Detect which cell encompasses the target text, then output its [x, y] center coordinate. 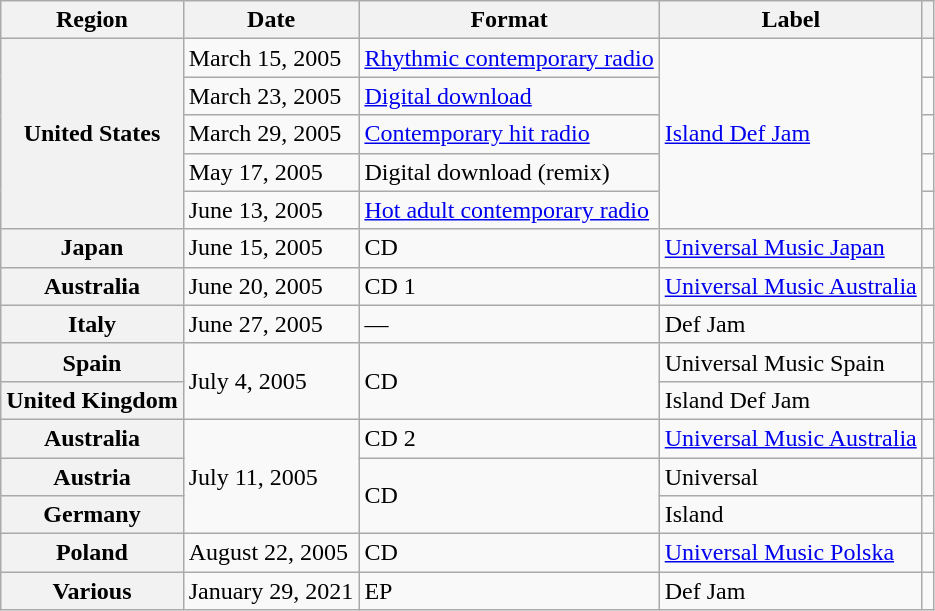
Various [92, 591]
Format [509, 20]
Austria [92, 477]
March 23, 2005 [271, 96]
August 22, 2005 [271, 553]
Label [790, 20]
Poland [92, 553]
— [509, 324]
United States [92, 134]
Rhythmic contemporary radio [509, 58]
Universal Music Spain [790, 362]
Japan [92, 248]
Digital download (remix) [509, 172]
Universal [790, 477]
Region [92, 20]
CD 2 [509, 438]
Digital download [509, 96]
March 29, 2005 [271, 134]
Spain [92, 362]
March 15, 2005 [271, 58]
May 17, 2005 [271, 172]
Hot adult contemporary radio [509, 210]
Date [271, 20]
Contemporary hit radio [509, 134]
June 13, 2005 [271, 210]
June 15, 2005 [271, 248]
January 29, 2021 [271, 591]
Germany [92, 515]
Italy [92, 324]
CD 1 [509, 286]
Universal Music Japan [790, 248]
June 20, 2005 [271, 286]
Universal Music Polska [790, 553]
July 11, 2005 [271, 476]
June 27, 2005 [271, 324]
Island [790, 515]
July 4, 2005 [271, 381]
EP [509, 591]
United Kingdom [92, 400]
